Return the (x, y) coordinate for the center point of the cell that contains the specified text.  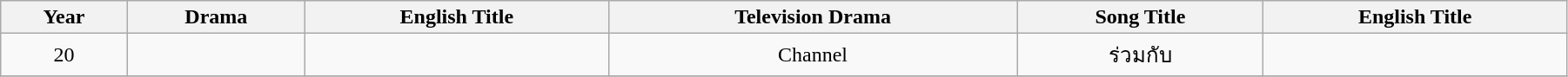
Channel (813, 55)
Year (64, 17)
Drama (216, 17)
ร่วมกับ (1140, 55)
Song Title (1140, 17)
Television Drama (813, 17)
20 (64, 55)
